From the cell containing the given text, extract its center point as (x, y) coordinate. 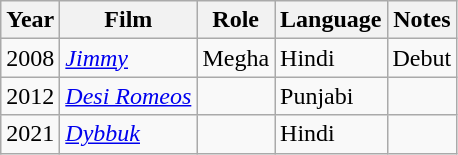
2012 (30, 96)
2008 (30, 58)
Language (331, 20)
Film (128, 20)
Year (30, 20)
Debut (422, 58)
2021 (30, 134)
Notes (422, 20)
Megha (236, 58)
Dybbuk (128, 134)
Desi Romeos (128, 96)
Role (236, 20)
Punjabi (331, 96)
Jimmy (128, 58)
